Extract the (x, y) coordinate from the center of the cell holding the provided text.  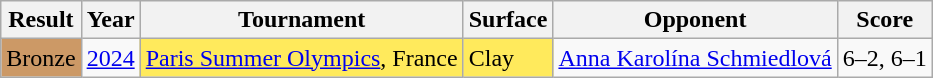
Clay (508, 58)
Opponent (695, 20)
Score (884, 20)
Result (41, 20)
6–2, 6–1 (884, 58)
Surface (508, 20)
Anna Karolína Schmiedlová (695, 58)
Paris Summer Olympics, France (302, 58)
2024 (110, 58)
Year (110, 20)
Tournament (302, 20)
Bronze (41, 58)
